From the cell containing the given text, extract its center point as [X, Y] coordinate. 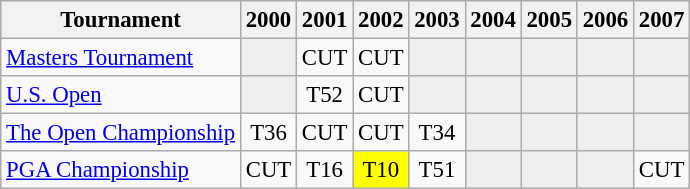
2001 [325, 20]
T51 [437, 170]
Masters Tournament [121, 58]
T36 [268, 133]
2007 [661, 20]
U.S. Open [121, 95]
T10 [381, 170]
T16 [325, 170]
2005 [549, 20]
The Open Championship [121, 133]
T34 [437, 133]
2000 [268, 20]
T52 [325, 95]
2006 [605, 20]
Tournament [121, 20]
2003 [437, 20]
PGA Championship [121, 170]
2004 [493, 20]
2002 [381, 20]
